Search for the cell housing the specified text and yield its [X, Y] center coordinate. 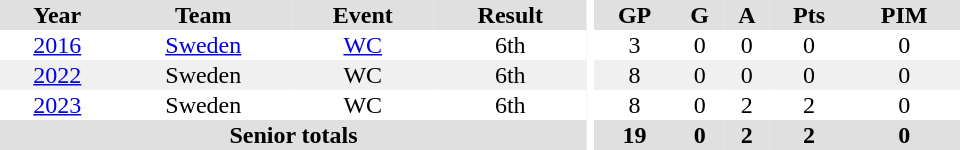
3 [635, 45]
Team [204, 15]
2023 [58, 105]
Year [58, 15]
Event [363, 15]
A [747, 15]
2022 [58, 75]
19 [635, 135]
Result [511, 15]
G [700, 15]
2016 [58, 45]
PIM [904, 15]
GP [635, 15]
Senior totals [294, 135]
Pts [810, 15]
